Extract the [x, y] coordinate from the center of the cell holding the provided text.  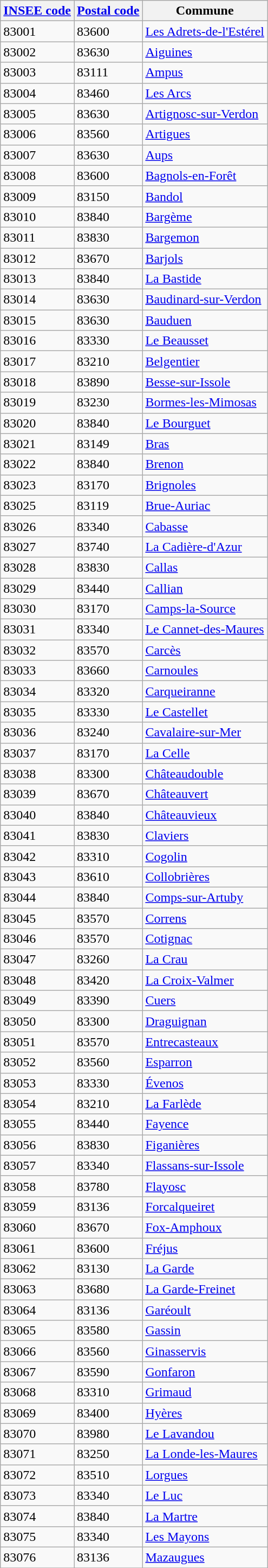
83069 [37, 1413]
83055 [37, 1124]
83051 [37, 1042]
83049 [37, 1001]
83046 [37, 939]
83059 [37, 1207]
Ginasservis [205, 1351]
Carcès [205, 650]
83065 [37, 1331]
83029 [37, 588]
La Garde-Freinet [205, 1290]
83230 [108, 403]
Comps-sur-Artuby [205, 897]
83067 [37, 1372]
83890 [108, 382]
83111 [108, 73]
83010 [37, 217]
83028 [37, 567]
Carqueiranne [205, 691]
83057 [37, 1165]
83036 [37, 733]
83012 [37, 258]
Artignosc-sur-Verdon [205, 114]
83001 [37, 31]
La Crau [205, 960]
83037 [37, 753]
83034 [37, 691]
Cavalaire-sur-Mer [205, 733]
Barjols [205, 258]
83040 [37, 815]
83052 [37, 1062]
Carnoules [205, 671]
Baudinard-sur-Verdon [205, 300]
Aiguines [205, 52]
83042 [37, 856]
Entrecasteaux [205, 1042]
83032 [37, 650]
83610 [108, 877]
83076 [37, 1557]
Gassin [205, 1331]
Flassans-sur-Issole [205, 1165]
Bras [205, 444]
83048 [37, 980]
Bargème [205, 217]
83058 [37, 1186]
83018 [37, 382]
Évenos [205, 1083]
Mazaugues [205, 1557]
Cuers [205, 1001]
83031 [37, 630]
Forcalqueiret [205, 1207]
83240 [108, 733]
83004 [37, 93]
Claviers [205, 835]
La Cadière-d'Azur [205, 547]
83016 [37, 341]
83008 [37, 176]
Postal code [108, 11]
83033 [37, 671]
83003 [37, 73]
83070 [37, 1434]
83007 [37, 155]
83063 [37, 1290]
83400 [108, 1413]
INSEE code [37, 11]
83149 [108, 444]
83005 [37, 114]
83014 [37, 300]
Bagnols-en-Forêt [205, 176]
83150 [108, 196]
83056 [37, 1145]
83013 [37, 279]
83054 [37, 1104]
Aups [205, 155]
83660 [108, 671]
83250 [108, 1454]
83030 [37, 609]
83045 [37, 918]
83060 [37, 1227]
83020 [37, 423]
83021 [37, 444]
Gonfaron [205, 1372]
83390 [108, 1001]
83066 [37, 1351]
Brue-Auriac [205, 506]
83780 [108, 1186]
Fox-Amphoux [205, 1227]
Figanières [205, 1145]
83980 [108, 1434]
83044 [37, 897]
Commune [205, 11]
83035 [37, 712]
Collobrières [205, 877]
83011 [37, 237]
Ampus [205, 73]
Belgentier [205, 361]
Cabasse [205, 526]
83680 [108, 1290]
Fréjus [205, 1248]
Le Castellet [205, 712]
83072 [37, 1475]
Bargemon [205, 237]
Cogolin [205, 856]
83068 [37, 1392]
Artigues [205, 134]
83022 [37, 464]
83260 [108, 960]
83006 [37, 134]
83074 [37, 1516]
83023 [37, 485]
Callas [205, 567]
83580 [108, 1331]
Châteauvert [205, 794]
La Bastide [205, 279]
Cotignac [205, 939]
83590 [108, 1372]
83039 [37, 794]
83053 [37, 1083]
83320 [108, 691]
Brenon [205, 464]
Fayence [205, 1124]
La Farlède [205, 1104]
83041 [37, 835]
83071 [37, 1454]
La Celle [205, 753]
83047 [37, 960]
83015 [37, 320]
Bormes-les-Mimosas [205, 403]
83043 [37, 877]
Lorgues [205, 1475]
Châteaudouble [205, 774]
Camps-la-Source [205, 609]
Brignoles [205, 485]
83130 [108, 1269]
Callian [205, 588]
Le Lavandou [205, 1434]
Garéoult [205, 1310]
Le Bourguet [205, 423]
83740 [108, 547]
Bandol [205, 196]
83073 [37, 1495]
Le Luc [205, 1495]
La Martre [205, 1516]
Bauduen [205, 320]
83510 [108, 1475]
83009 [37, 196]
Draguignan [205, 1021]
83002 [37, 52]
83026 [37, 526]
Les Mayons [205, 1537]
83027 [37, 547]
Besse-sur-Issole [205, 382]
83019 [37, 403]
La Croix-Valmer [205, 980]
83050 [37, 1021]
Châteauvieux [205, 815]
83017 [37, 361]
83062 [37, 1269]
Les Adrets-de-l'Estérel [205, 31]
Flayosc [205, 1186]
La Londe-les-Maures [205, 1454]
La Garde [205, 1269]
83064 [37, 1310]
83075 [37, 1537]
Hyères [205, 1413]
Esparron [205, 1062]
Les Arcs [205, 93]
83061 [37, 1248]
83119 [108, 506]
83420 [108, 980]
Correns [205, 918]
Grimaud [205, 1392]
Le Cannet-des-Maures [205, 630]
83025 [37, 506]
Le Beausset [205, 341]
83460 [108, 93]
83038 [37, 774]
